Search for the cell housing the specified text and yield its [X, Y] center coordinate. 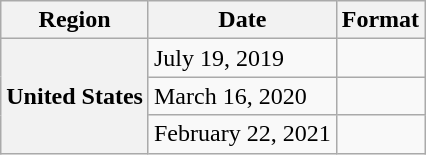
February 22, 2021 [242, 134]
United States [75, 96]
Format [380, 20]
July 19, 2019 [242, 58]
March 16, 2020 [242, 96]
Region [75, 20]
Date [242, 20]
